Pinpoint the cell where the given text exists, returning its (X, Y) midpoint coordinate. 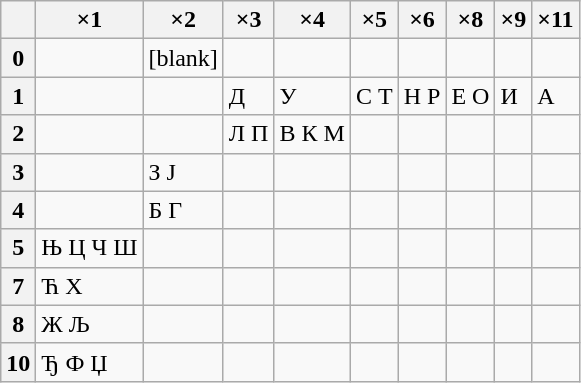
×11 (556, 20)
×3 (248, 20)
×2 (183, 20)
У (312, 96)
×8 (470, 20)
А (556, 96)
×1 (90, 20)
С Т (374, 96)
×6 (422, 20)
7 (18, 286)
Е О (470, 96)
В К М (312, 134)
Д (248, 96)
Ћ Х (90, 286)
8 (18, 324)
Н Р (422, 96)
3 (18, 172)
1 (18, 96)
×4 (312, 20)
×9 (514, 20)
10 (18, 362)
[blank] (183, 58)
З Ј (183, 172)
0 (18, 58)
Ж Љ (90, 324)
5 (18, 248)
×5 (374, 20)
Њ Ц Ч Ш (90, 248)
Б Г (183, 210)
Ђ Ф Џ (90, 362)
4 (18, 210)
Л П (248, 134)
И (514, 96)
2 (18, 134)
